Scan for the cell matching the given text and deliver its (x, y) coordinate at center. 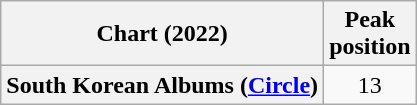
Peakposition (370, 34)
South Korean Albums (Circle) (162, 85)
13 (370, 85)
Chart (2022) (162, 34)
